Identify which cell holds the provided text, then report its [X, Y] central coordinate. 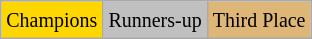
Champions [52, 20]
Third Place [259, 20]
Runners-up [155, 20]
